Return (x, y) of the center of cell containing provided text 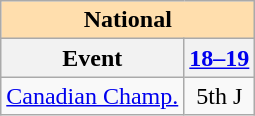
5th J (220, 96)
Canadian Champ. (92, 96)
Event (92, 58)
National (128, 20)
18–19 (220, 58)
